Search for the cell housing the specified text and yield its [X, Y] center coordinate. 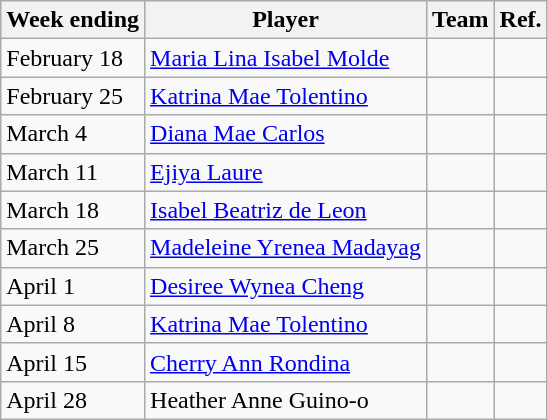
March 18 [73, 210]
February 18 [73, 58]
Isabel Beatriz de Leon [286, 210]
February 25 [73, 96]
April 15 [73, 362]
Madeleine Yrenea Madayag [286, 248]
Week ending [73, 20]
March 11 [73, 172]
Desiree Wynea Cheng [286, 286]
April 28 [73, 400]
March 4 [73, 134]
Team [461, 20]
Diana Mae Carlos [286, 134]
Cherry Ann Rondina [286, 362]
March 25 [73, 248]
Ref. [520, 20]
Ejiya Laure [286, 172]
Player [286, 20]
Heather Anne Guino-o [286, 400]
April 8 [73, 324]
Maria Lina Isabel Molde [286, 58]
April 1 [73, 286]
